Locate the cell with the specified text and output its (x, y) center coordinate. 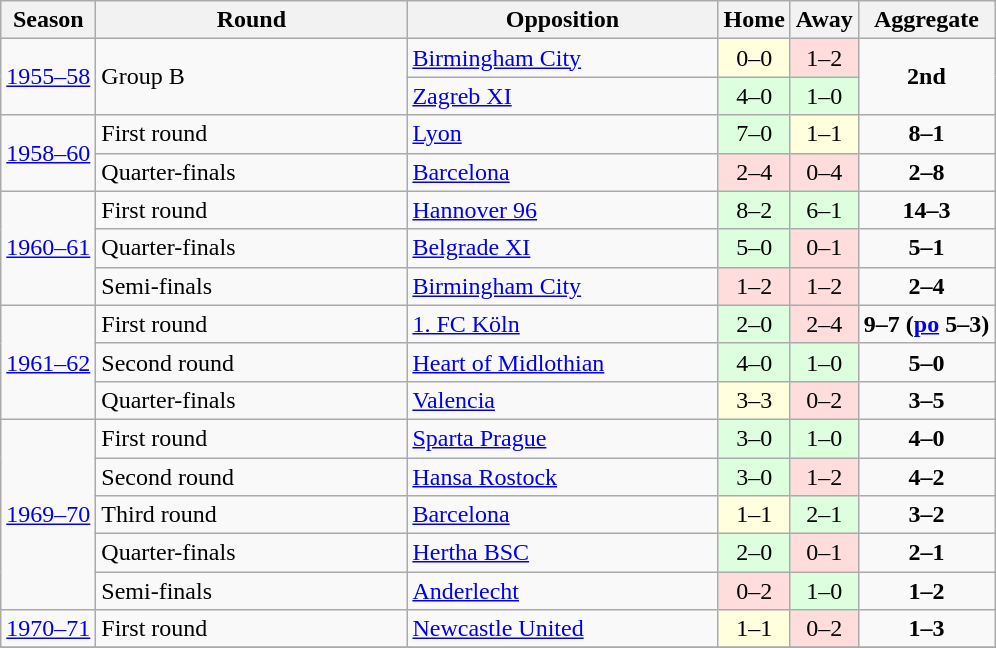
Aggregate (926, 20)
Away (824, 20)
14–3 (926, 210)
1–3 (926, 629)
2–8 (926, 172)
Hannover 96 (562, 210)
Zagreb XI (562, 96)
3–2 (926, 515)
1969–70 (48, 514)
1960–61 (48, 248)
1970–71 (48, 629)
3–5 (926, 400)
Group B (252, 77)
Season (48, 20)
4–2 (926, 477)
0–4 (824, 172)
2nd (926, 77)
9–7 (po 5–3) (926, 324)
Heart of Midlothian (562, 362)
Hertha BSC (562, 553)
Round (252, 20)
1. FC Köln (562, 324)
Third round (252, 515)
Valencia (562, 400)
3–3 (754, 400)
8–1 (926, 134)
6–1 (824, 210)
Opposition (562, 20)
Anderlecht (562, 591)
8–2 (754, 210)
Hansa Rostock (562, 477)
1958–60 (48, 153)
Newcastle United (562, 629)
Home (754, 20)
Belgrade XI (562, 248)
7–0 (754, 134)
1961–62 (48, 362)
0–0 (754, 58)
Sparta Prague (562, 438)
1955–58 (48, 77)
5–1 (926, 248)
Lyon (562, 134)
